Extract the (X, Y) coordinate from the center of the cell holding the provided text.  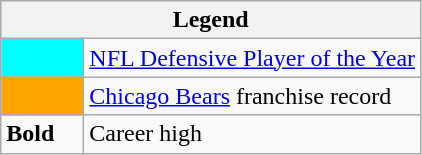
Bold (42, 134)
Legend (211, 20)
Career high (252, 134)
Chicago Bears franchise record (252, 96)
NFL Defensive Player of the Year (252, 58)
